Return the (X, Y) coordinate for the center point of the cell that contains the specified text.  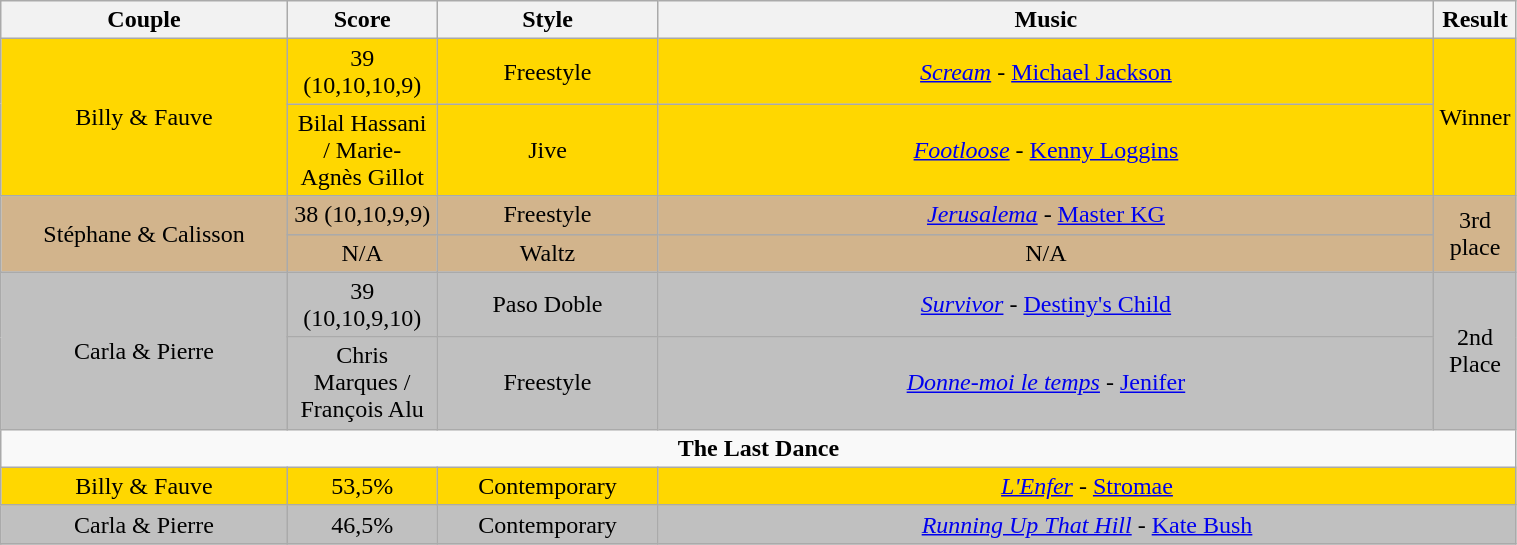
Winner (1475, 118)
Style (548, 20)
Music (1046, 20)
Scream - Michael Jackson (1046, 72)
46,5% (362, 524)
Donne-moi le temps - Jenifer (1046, 383)
Survivor - Destiny's Child (1046, 304)
Paso Doble (548, 304)
Chris Marques / François Alu (362, 383)
39 (10,10,9,10) (362, 304)
53,5% (362, 486)
Jerusalema - Master KG (1046, 215)
Couple (144, 20)
39 (10,10,10,9) (362, 72)
Jive (548, 150)
2nd Place (1475, 350)
The Last Dance (758, 448)
Running Up That Hill - Kate Bush (1087, 524)
Bilal Hassani / Marie-Agnès Gillot (362, 150)
3rd place (1475, 234)
Footloose - Kenny Loggins (1046, 150)
Stéphane & Calisson (144, 234)
L'Enfer - Stromae (1087, 486)
38 (10,10,9,9) (362, 215)
Waltz (548, 253)
Result (1475, 20)
Score (362, 20)
